Search for the cell housing the specified text and yield its [x, y] center coordinate. 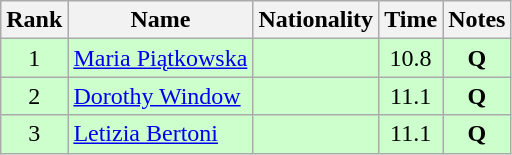
10.8 [411, 58]
1 [34, 58]
3 [34, 134]
Name [160, 20]
Nationality [316, 20]
Rank [34, 20]
2 [34, 96]
Maria Piątkowska [160, 58]
Notes [477, 20]
Time [411, 20]
Letizia Bertoni [160, 134]
Dorothy Window [160, 96]
